Search for the cell housing the specified text and yield its [X, Y] center coordinate. 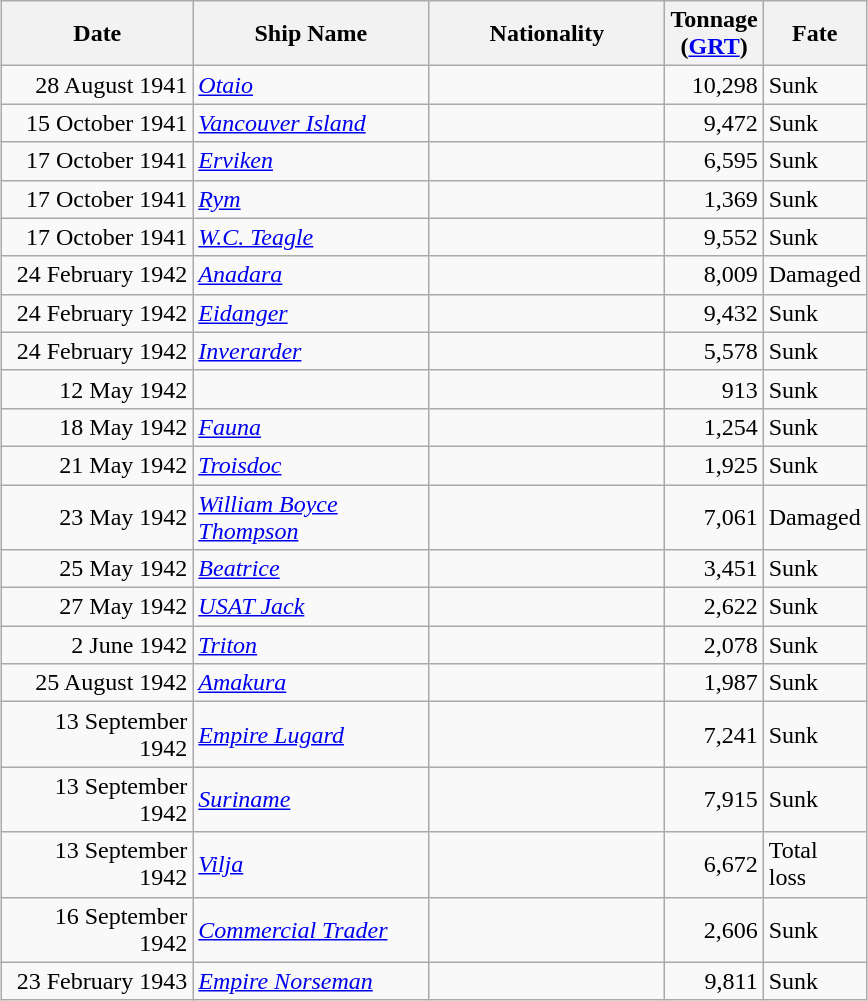
9,432 [714, 313]
10,298 [714, 85]
Fate [814, 34]
913 [714, 389]
W.C. Teagle [311, 237]
Commercial Trader [311, 930]
Ship Name [311, 34]
6,672 [714, 864]
25 August 1942 [98, 683]
USAT Jack [311, 607]
Fauna [311, 427]
Vancouver Island [311, 123]
William Boyce Thompson [311, 516]
2 June 1942 [98, 645]
Tonnage(GRT) [714, 34]
2,078 [714, 645]
5,578 [714, 351]
7,241 [714, 734]
Empire Lugard [311, 734]
Amakura [311, 683]
Otaio [311, 85]
7,915 [714, 800]
Total loss [814, 864]
18 May 1942 [98, 427]
Empire Norseman [311, 981]
Beatrice [311, 569]
3,451 [714, 569]
16 September 1942 [98, 930]
9,472 [714, 123]
9,811 [714, 981]
27 May 1942 [98, 607]
9,552 [714, 237]
1,987 [714, 683]
6,595 [714, 161]
Erviken [311, 161]
23 February 1943 [98, 981]
21 May 1942 [98, 465]
Rym [311, 199]
23 May 1942 [98, 516]
Troisdoc [311, 465]
Eidanger [311, 313]
25 May 1942 [98, 569]
1,925 [714, 465]
2,622 [714, 607]
Inverarder [311, 351]
1,369 [714, 199]
Anadara [311, 275]
15 October 1941 [98, 123]
Nationality [547, 34]
28 August 1941 [98, 85]
8,009 [714, 275]
12 May 1942 [98, 389]
1,254 [714, 427]
Vilja [311, 864]
Triton [311, 645]
7,061 [714, 516]
Suriname [311, 800]
2,606 [714, 930]
Date [98, 34]
